Determine the (x, y) coordinate at the center of the cell enclosing the given text.  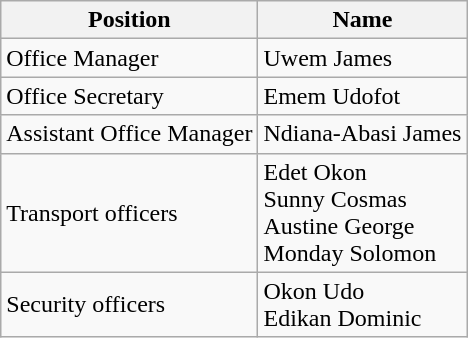
Emem Udofot (362, 96)
Edet Okon Sunny Cosmas Austine George Monday Solomon (362, 212)
Office Manager (130, 58)
Assistant Office Manager (130, 134)
Name (362, 20)
Transport officers (130, 212)
Uwem James (362, 58)
Security officers (130, 304)
Okon Udo Edikan Dominic (362, 304)
Position (130, 20)
Office Secretary (130, 96)
Ndiana-Abasi James (362, 134)
